Search for the cell housing the specified text and yield its [x, y] center coordinate. 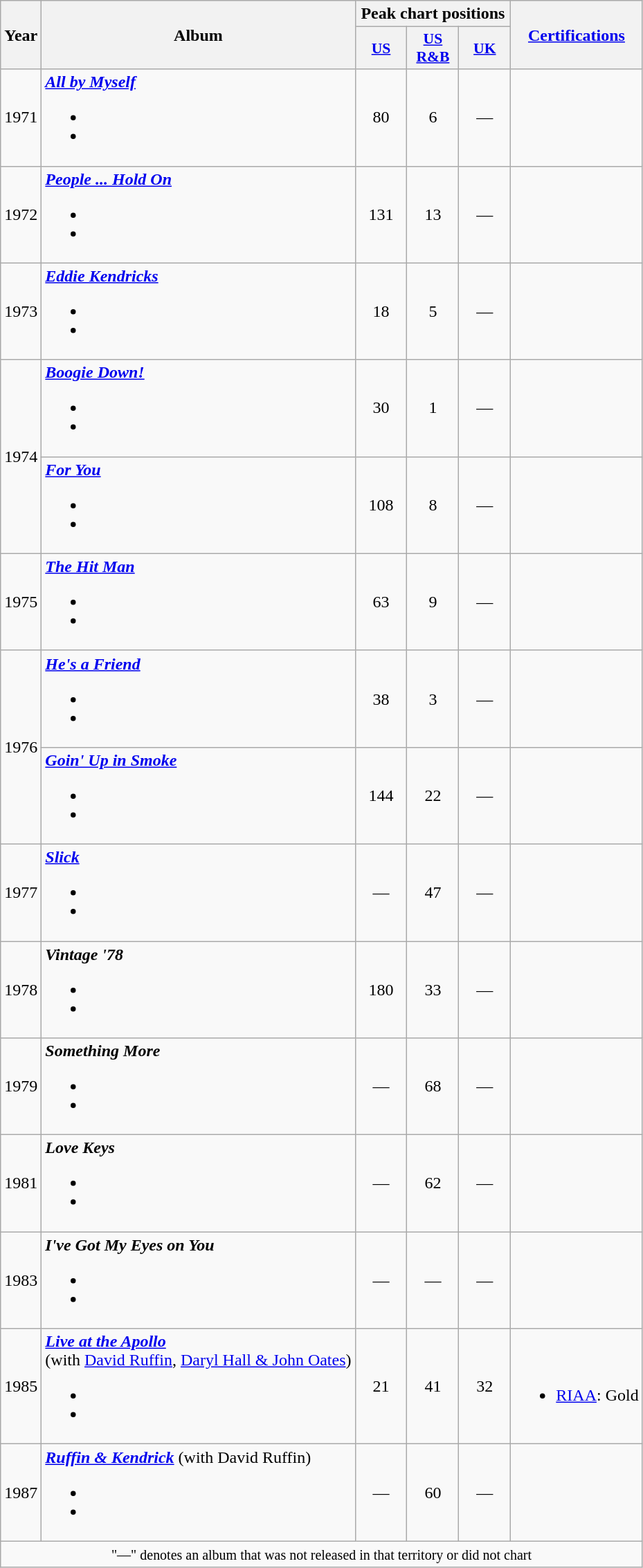
Slick [198, 892]
6 [433, 118]
Ruffin & Kendrick (with David Ruffin) [198, 1493]
47 [433, 892]
1985 [21, 1386]
131 [381, 214]
8 [433, 505]
I've Got My Eyes on You [198, 1280]
144 [381, 795]
Love Keys [198, 1183]
30 [381, 408]
People ... Hold On [198, 214]
32 [484, 1386]
Year [21, 35]
3 [433, 699]
1 [433, 408]
All by Myself [198, 118]
1971 [21, 118]
1974 [21, 456]
"—" denotes an album that was not released in that territory or did not chart [321, 1554]
21 [381, 1386]
1977 [21, 892]
18 [381, 311]
1975 [21, 602]
1972 [21, 214]
Boogie Down! [198, 408]
For You [198, 505]
US [381, 48]
Certifications [577, 35]
1976 [21, 747]
RIAA: Gold [577, 1386]
60 [433, 1493]
1978 [21, 989]
1981 [21, 1183]
38 [381, 699]
Peak chart positions [433, 14]
33 [433, 989]
41 [433, 1386]
63 [381, 602]
Eddie Kendricks [198, 311]
108 [381, 505]
US R&B [433, 48]
180 [381, 989]
Something More [198, 1087]
13 [433, 214]
Live at the Apollo (with David Ruffin, Daryl Hall & John Oates) [198, 1386]
1983 [21, 1280]
1979 [21, 1087]
Album [198, 35]
He's a Friend [198, 699]
Goin' Up in Smoke [198, 795]
UK [484, 48]
22 [433, 795]
1973 [21, 311]
62 [433, 1183]
80 [381, 118]
1987 [21, 1493]
The Hit Man [198, 602]
68 [433, 1087]
5 [433, 311]
Vintage '78 [198, 989]
9 [433, 602]
